Determine the (x, y) coordinate at the center of the cell enclosing the given text.  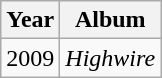
Album (110, 20)
2009 (30, 58)
Year (30, 20)
Highwire (110, 58)
